Detect which cell encompasses the target text, then output its [x, y] center coordinate. 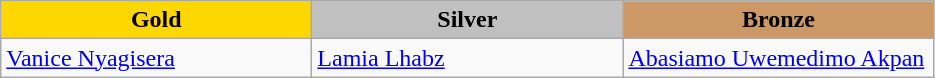
Abasiamo Uwemedimo Akpan [778, 58]
Bronze [778, 20]
Gold [156, 20]
Vanice Nyagisera [156, 58]
Silver [468, 20]
Lamia Lhabz [468, 58]
